Find where the given text appears and provide that cell's center as [x, y] coordinate. 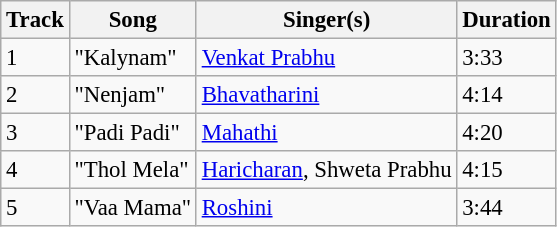
"Thol Mela" [132, 170]
4 [35, 170]
"Vaa Mama" [132, 208]
2 [35, 95]
"Nenjam" [132, 95]
1 [35, 58]
Roshini [326, 208]
Venkat Prabhu [326, 58]
Mahathi [326, 133]
Bhavatharini [326, 95]
3:33 [506, 58]
"Padi Padi" [132, 133]
3 [35, 133]
Haricharan, Shweta Prabhu [326, 170]
4:20 [506, 133]
5 [35, 208]
Duration [506, 20]
3:44 [506, 208]
Song [132, 20]
4:14 [506, 95]
4:15 [506, 170]
"Kalynam" [132, 58]
Track [35, 20]
Singer(s) [326, 20]
